Return (x, y) of the center of cell containing provided text 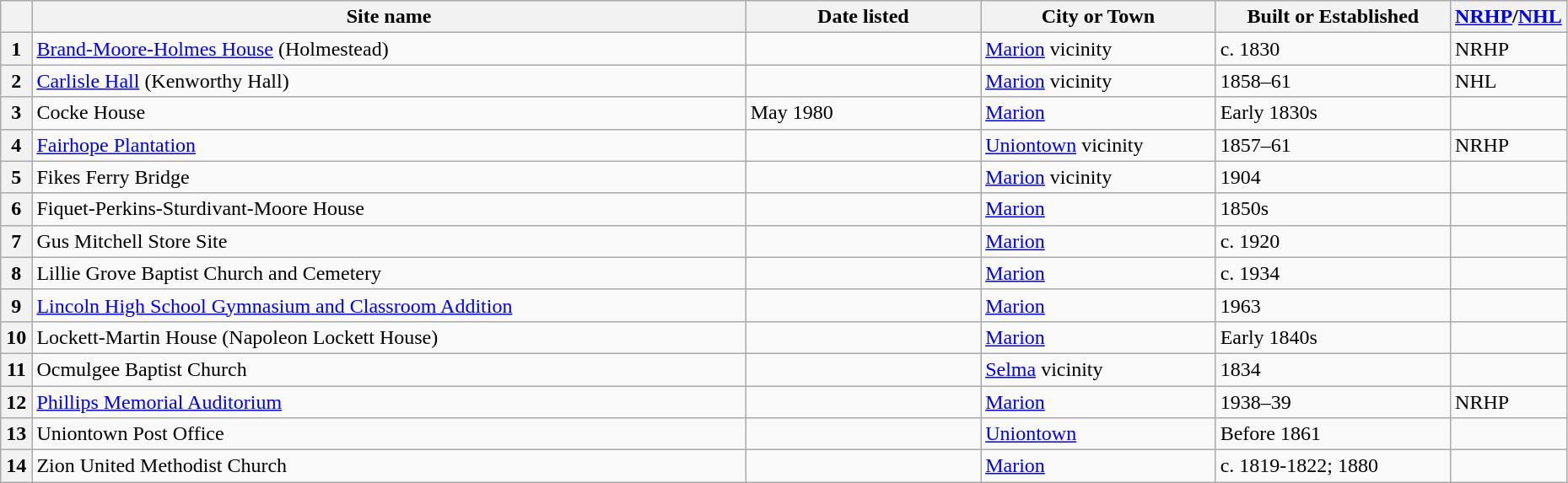
Site name (389, 17)
c. 1830 (1333, 49)
2 (17, 81)
Selma vicinity (1098, 369)
1 (17, 49)
Fikes Ferry Bridge (389, 177)
10 (17, 337)
NHL (1509, 81)
Before 1861 (1333, 434)
1938–39 (1333, 402)
Date listed (863, 17)
c. 1920 (1333, 241)
Fiquet-Perkins-Sturdivant-Moore House (389, 209)
Built or Established (1333, 17)
Fairhope Plantation (389, 145)
Lincoln High School Gymnasium and Classroom Addition (389, 305)
Phillips Memorial Auditorium (389, 402)
Lillie Grove Baptist Church and Cemetery (389, 273)
c. 1819-1822; 1880 (1333, 466)
Uniontown Post Office (389, 434)
1904 (1333, 177)
Cocke House (389, 113)
1850s (1333, 209)
May 1980 (863, 113)
c. 1934 (1333, 273)
Ocmulgee Baptist Church (389, 369)
9 (17, 305)
3 (17, 113)
Brand-Moore-Holmes House (Holmestead) (389, 49)
Uniontown (1098, 434)
Carlisle Hall (Kenworthy Hall) (389, 81)
1857–61 (1333, 145)
Early 1830s (1333, 113)
1858–61 (1333, 81)
Uniontown vicinity (1098, 145)
Zion United Methodist Church (389, 466)
13 (17, 434)
1834 (1333, 369)
8 (17, 273)
7 (17, 241)
Early 1840s (1333, 337)
Lockett-Martin House (Napoleon Lockett House) (389, 337)
NRHP/NHL (1509, 17)
Gus Mitchell Store Site (389, 241)
4 (17, 145)
11 (17, 369)
12 (17, 402)
City or Town (1098, 17)
14 (17, 466)
6 (17, 209)
1963 (1333, 305)
5 (17, 177)
